From the cell containing the given text, extract its center point as (x, y) coordinate. 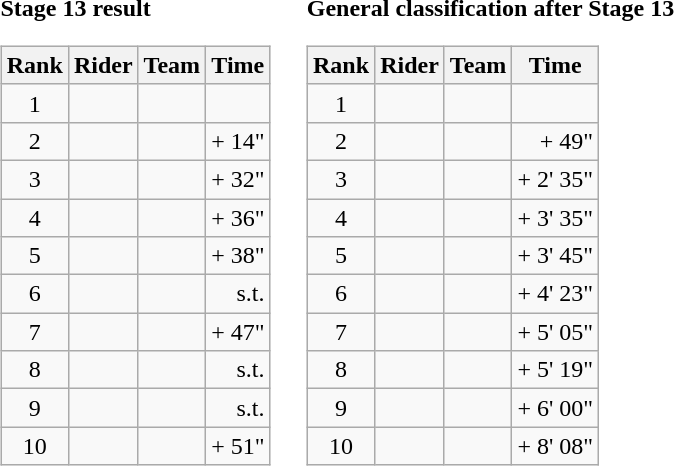
+ 32" (238, 179)
+ 49" (556, 141)
+ 5' 05" (556, 332)
+ 14" (238, 141)
+ 38" (238, 256)
+ 6' 00" (556, 408)
+ 36" (238, 217)
+ 5' 19" (556, 370)
+ 3' 35" (556, 217)
+ 3' 45" (556, 256)
+ 8' 08" (556, 446)
+ 4' 23" (556, 294)
+ 47" (238, 332)
+ 2' 35" (556, 179)
+ 51" (238, 446)
